From the cell containing the given text, extract its center point as (x, y) coordinate. 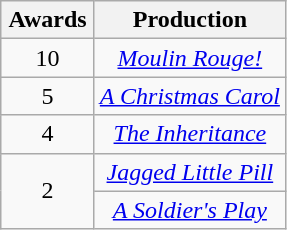
5 (48, 96)
2 (48, 191)
Moulin Rouge! (190, 58)
Awards (48, 20)
A Christmas Carol (190, 96)
Production (190, 20)
10 (48, 58)
The Inheritance (190, 134)
4 (48, 134)
Jagged Little Pill (190, 172)
A Soldier's Play (190, 210)
